Provide the [X, Y] coordinate of the cell's center where the given text is located.  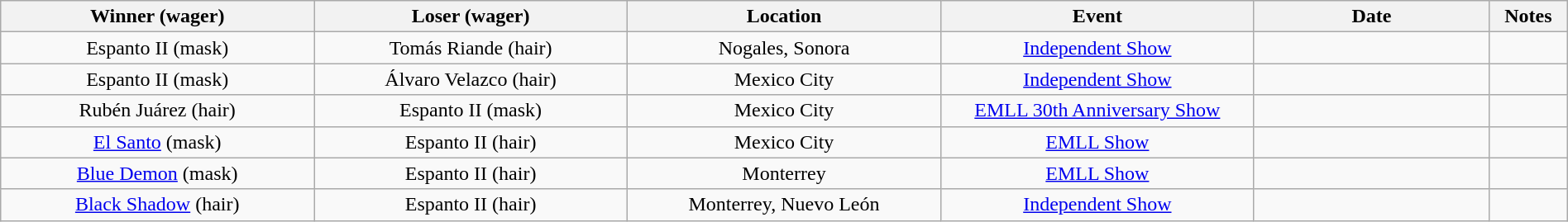
Location [784, 17]
Monterrey [784, 173]
Álvaro Velazco (hair) [471, 79]
Tomás Riande (hair) [471, 48]
Monterrey, Nuevo León [784, 205]
Rubén Juárez (hair) [157, 111]
Notes [1528, 17]
Winner (wager) [157, 17]
El Santo (mask) [157, 142]
Black Shadow (hair) [157, 205]
EMLL 30th Anniversary Show [1097, 111]
Event [1097, 17]
Loser (wager) [471, 17]
Nogales, Sonora [784, 48]
Date [1371, 17]
Blue Demon (mask) [157, 173]
